Find where the given text appears and provide that cell's center as [x, y] coordinate. 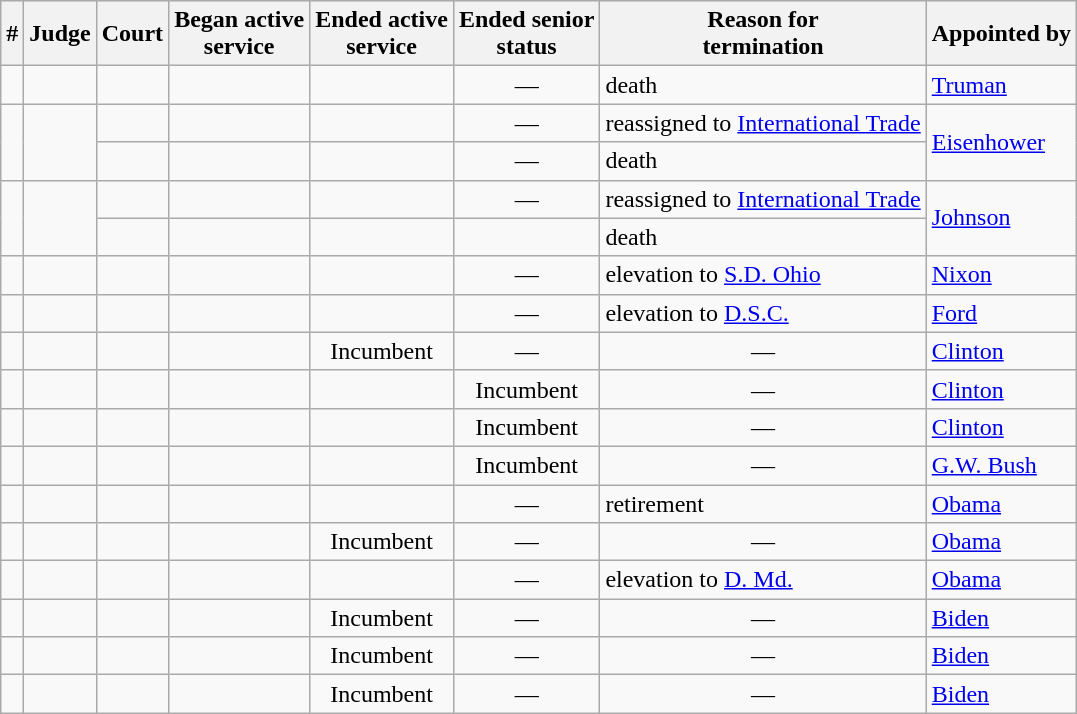
Johnson [1001, 218]
Ended seniorstatus [526, 34]
Court [132, 34]
elevation to D. Md. [763, 580]
Judge [60, 34]
Began activeservice [240, 34]
Appointed by [1001, 34]
Nixon [1001, 275]
Ended activeservice [382, 34]
elevation to S.D. Ohio [763, 275]
Reason fortermination [763, 34]
Eisenhower [1001, 142]
elevation to D.S.C. [763, 313]
G.W. Bush [1001, 465]
Truman [1001, 85]
retirement [763, 503]
Ford [1001, 313]
# [12, 34]
